Extract the (x, y) coordinate from the center of the cell holding the provided text.  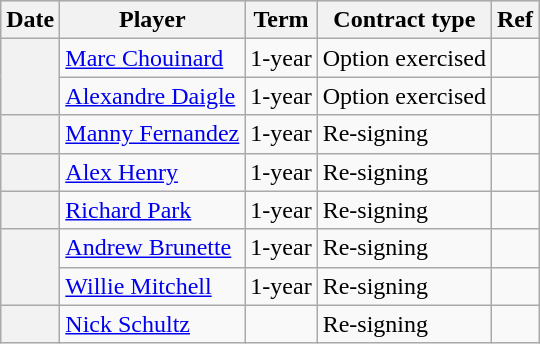
Richard Park (152, 210)
Player (152, 20)
Term (281, 20)
Marc Chouinard (152, 58)
Manny Fernandez (152, 134)
Contract type (404, 20)
Alexandre Daigle (152, 96)
Willie Mitchell (152, 286)
Ref (516, 20)
Date (30, 20)
Andrew Brunette (152, 248)
Nick Schultz (152, 324)
Alex Henry (152, 172)
